Extract the (X, Y) coordinate from the center of the cell holding the provided text.  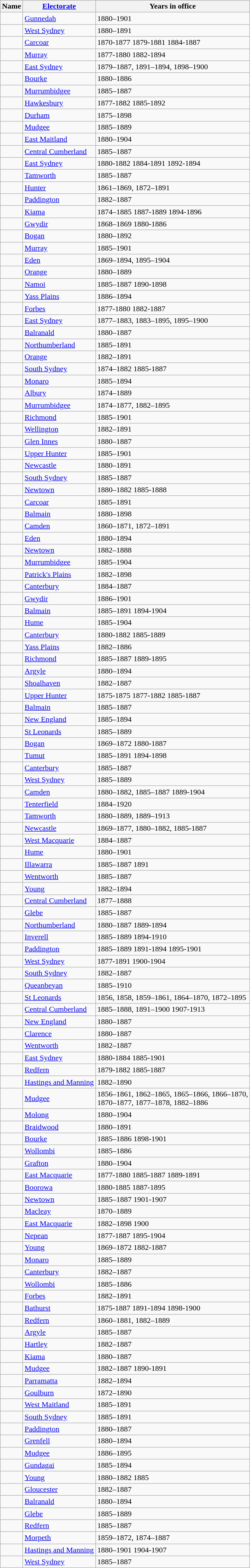
1860–1881, 1882–1889 (172, 1320)
Namoi (59, 284)
Goulburn (59, 1393)
Nepean (59, 1236)
Clarence (59, 1034)
East Maitland (59, 139)
1880-1884 1885-1901 (172, 1058)
1877-1882 1885-1892 (172, 103)
1877–1883, 1883–1895, 1895–1900 (172, 320)
Illawarra (59, 864)
Wellington (59, 429)
1880–1882 1885 (172, 1477)
1880–1889, 1889–1913 (172, 816)
1885–1891 1894-1898 (172, 756)
1886–1901 (172, 599)
1877-1880 1882-1894 (172, 55)
1872–1890 (172, 1393)
1875-1875 1877-1882 1885-1887 (172, 695)
Gundagai (59, 1465)
Hartley (59, 1344)
Bathurst (59, 1308)
Shoalhaven (59, 683)
1880–1901 1904-1907 (172, 1550)
1861–1869, 1872–1891 (172, 188)
1885–1889 1891-1894 1895-1901 (172, 949)
1882–1898 (172, 574)
1869–1872 1880-1887 (172, 744)
1880-1882 1884-1891 1892-1894 (172, 164)
Queanbeyan (59, 985)
1880–1886 (172, 79)
Morpeth (59, 1538)
1880-1882 1885-1889 (172, 635)
1874–1882 1885-1887 (172, 369)
1877–1888 (172, 901)
1856, 1858, 1859–1861, 1864–1870, 1872–1895 (172, 997)
1877-1887 1895-1904 (172, 1236)
West Maitland (59, 1405)
1877-1880 1885-1887 1889-1891 (172, 1175)
1885–1886 1898-1901 (172, 1139)
Tenterfield (59, 804)
1880-1885 1887-1895 (172, 1187)
Macleay (59, 1211)
1886–1895 (172, 1453)
1860–1871, 1872–1891 (172, 526)
Gloucester (59, 1489)
1869–1872 1882-1887 (172, 1248)
1880–1882 1885-1888 (172, 490)
1859–1872, 1874–1887 (172, 1538)
1885–1887 1901-1907 (172, 1199)
1870–1889 (172, 1211)
1886–1894 (172, 296)
1856–1861, 1862–1865, 1865–1866, 1866–1870,1870–1877, 1877–1878, 1882–1886 (172, 1098)
1880–1898 (172, 514)
Gunnedah (59, 18)
1877-1891 1900-1904 (172, 961)
Electorate (59, 6)
1875–1898 (172, 115)
Boorowa (59, 1187)
Patrick's Plains (59, 574)
1869–1894, 1895–1904 (172, 260)
Inverell (59, 937)
1884–1920 (172, 804)
1882–1887 1890-1891 (172, 1369)
Name (11, 6)
Braidwood (59, 1127)
Glen Innes (59, 441)
1880–1892 (172, 236)
1874–1877, 1882–1895 (172, 405)
1885–1888, 1891–1900 1907-1913 (172, 1009)
1880–1887 1889-1894 (172, 925)
1882–1888 (172, 550)
1880–1889 (172, 272)
1885–1889 1894-1910 (172, 937)
1879-1882 1885-1887 (172, 1070)
1870-1877 1879-1881 1884-1887 (172, 43)
1885–1891 1894-1904 (172, 611)
1882–1886 (172, 647)
Tumut (59, 756)
1885–1887 1889-1895 (172, 659)
Molong (59, 1115)
1880–1882, 1885–1887 1889-1904 (172, 792)
1885–1910 (172, 985)
Grenfell (59, 1441)
1875-1887 1891-1894 1898-1900 (172, 1308)
1885–1887 1891 (172, 864)
Durham (59, 115)
Grafton (59, 1163)
Parramatta (59, 1381)
1879–1887, 1891–1894, 1898–1900 (172, 67)
Albury (59, 393)
Hawkesbury (59, 103)
1877-1880 1882-1887 (172, 308)
1874–1889 (172, 393)
1882–1898 1900 (172, 1223)
Hunter (59, 188)
West Macquarie (59, 840)
Years in office (172, 6)
1882–1890 (172, 1082)
1869–1877, 1880–1882, 1885-1887 (172, 828)
1874–1885 1887-1889 1894-1896 (172, 212)
1868–1869 1880-1886 (172, 224)
1885–1887 1890-1898 (172, 284)
